Locate the cell with the specified text and output its (x, y) center coordinate. 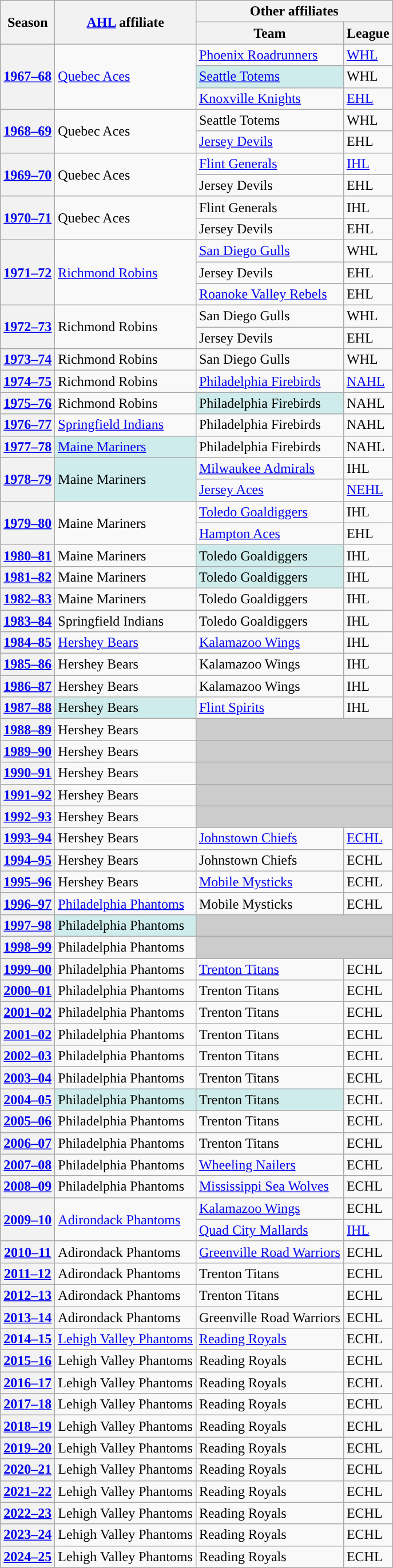
1974–75 (27, 381)
Wheeling Nailers (269, 1165)
2004–05 (27, 1100)
1984–85 (27, 643)
2011–12 (27, 1273)
2022–23 (27, 1513)
2020–21 (27, 1470)
1968–69 (27, 131)
1973–74 (27, 360)
1994–95 (27, 860)
Flint Spirits (269, 708)
1975–76 (27, 403)
AHL affiliate (126, 22)
1992–93 (27, 817)
1983–84 (27, 620)
Phoenix Roadrunners (269, 55)
2006–07 (27, 1143)
1996–97 (27, 904)
1981–82 (27, 577)
1990–91 (27, 773)
1969–70 (27, 174)
2005–06 (27, 1121)
1999–00 (27, 969)
Quad City Mallards (269, 1230)
1987–88 (27, 708)
2019–20 (27, 1448)
2015–16 (27, 1361)
1986–87 (27, 686)
Season (27, 22)
1991–92 (27, 795)
1972–73 (27, 327)
Milwaukee Admirals (269, 468)
2014–15 (27, 1339)
Mississippi Sea Wolves (269, 1187)
1970–71 (27, 218)
2007–08 (27, 1165)
Jersey Aces (269, 490)
1977–78 (27, 447)
2023–24 (27, 1535)
Knoxville Knights (269, 98)
2021–22 (27, 1491)
League (368, 33)
2012–13 (27, 1295)
2017–18 (27, 1404)
1985–86 (27, 664)
2018–19 (27, 1426)
1995–96 (27, 882)
1998–99 (27, 947)
1980–81 (27, 555)
1993–94 (27, 838)
1967–68 (27, 77)
2000–01 (27, 991)
2002–03 (27, 1056)
1971–72 (27, 272)
1997–98 (27, 925)
1989–90 (27, 751)
1979–80 (27, 523)
Roanoke Valley Rebels (269, 295)
2008–09 (27, 1187)
Other affiliates (294, 11)
2003–04 (27, 1078)
2016–17 (27, 1383)
1982–83 (27, 599)
2009–10 (27, 1219)
1978–79 (27, 479)
2010–11 (27, 1252)
2024–25 (27, 1557)
1976–77 (27, 425)
1988–89 (27, 730)
2013–14 (27, 1317)
Team (269, 33)
NEHL (368, 490)
Hampton Aces (269, 534)
